Search for the cell housing the specified text and yield its (X, Y) center coordinate. 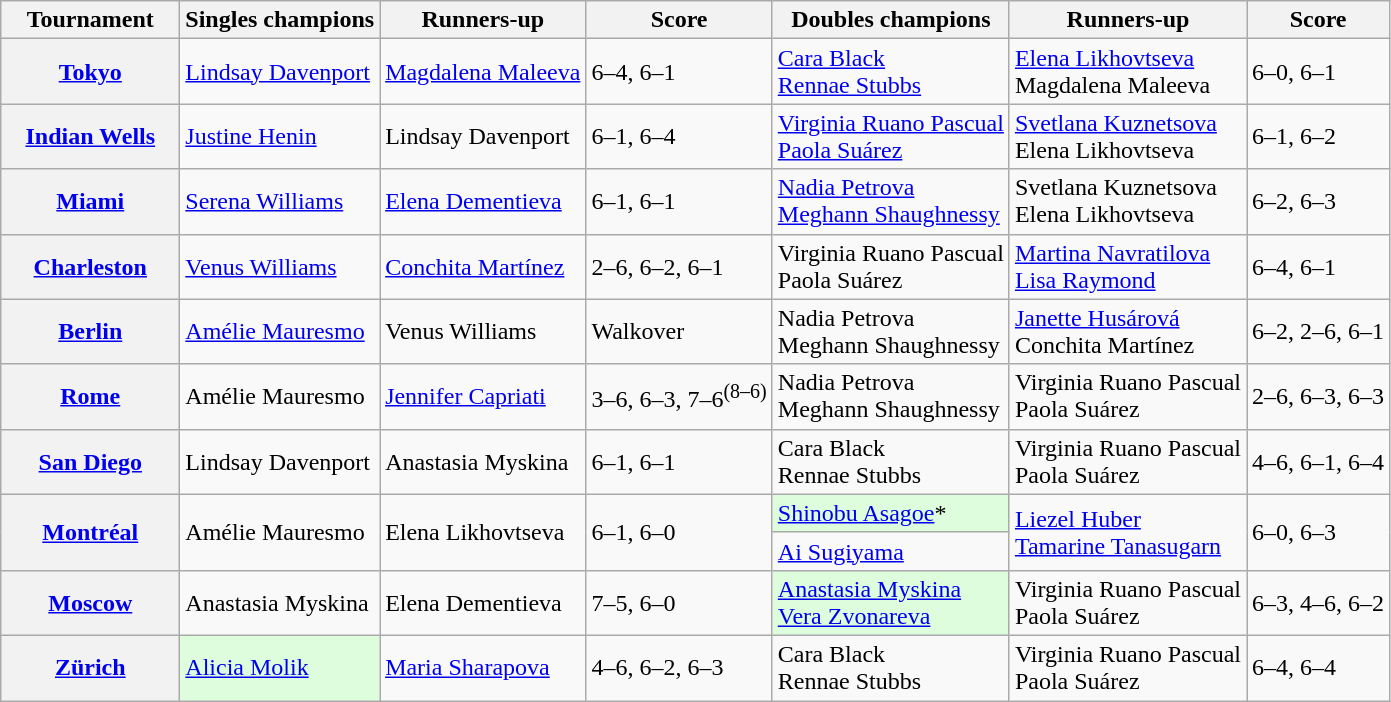
Berlin (90, 332)
Alicia Molik (280, 668)
6–0, 6–1 (1318, 72)
Tokyo (90, 72)
Zürich (90, 668)
Conchita Martínez (483, 266)
Montréal (90, 532)
Elena Likhovtseva Magdalena Maleeva (1128, 72)
Justine Henin (280, 136)
Shinobu Asagoe* (890, 513)
6–4, 6–4 (1318, 668)
6–1, 6–2 (1318, 136)
6–0, 6–3 (1318, 532)
Tournament (90, 20)
Ai Sugiyama (890, 551)
Magdalena Maleeva (483, 72)
6–1, 6–0 (679, 532)
3–6, 6–3, 7–6(8–6) (679, 396)
Anastasia Myskina Vera Zvonareva (890, 602)
Janette Husárová Conchita Martínez (1128, 332)
6–3, 4–6, 6–2 (1318, 602)
6–1, 6–4 (679, 136)
Doubles champions (890, 20)
Rome (90, 396)
Miami (90, 202)
Charleston (90, 266)
Moscow (90, 602)
Indian Wells (90, 136)
7–5, 6–0 (679, 602)
Singles champions (280, 20)
San Diego (90, 462)
Liezel Huber Tamarine Tanasugarn (1128, 532)
4–6, 6–1, 6–4 (1318, 462)
2–6, 6–3, 6–3 (1318, 396)
Maria Sharapova (483, 668)
Serena Williams (280, 202)
2–6, 6–2, 6–1 (679, 266)
Martina Navratilova Lisa Raymond (1128, 266)
6–2, 6–3 (1318, 202)
Jennifer Capriati (483, 396)
4–6, 6–2, 6–3 (679, 668)
6–2, 2–6, 6–1 (1318, 332)
Elena Likhovtseva (483, 532)
Walkover (679, 332)
